Detect which cell encompasses the target text, then output its [X, Y] center coordinate. 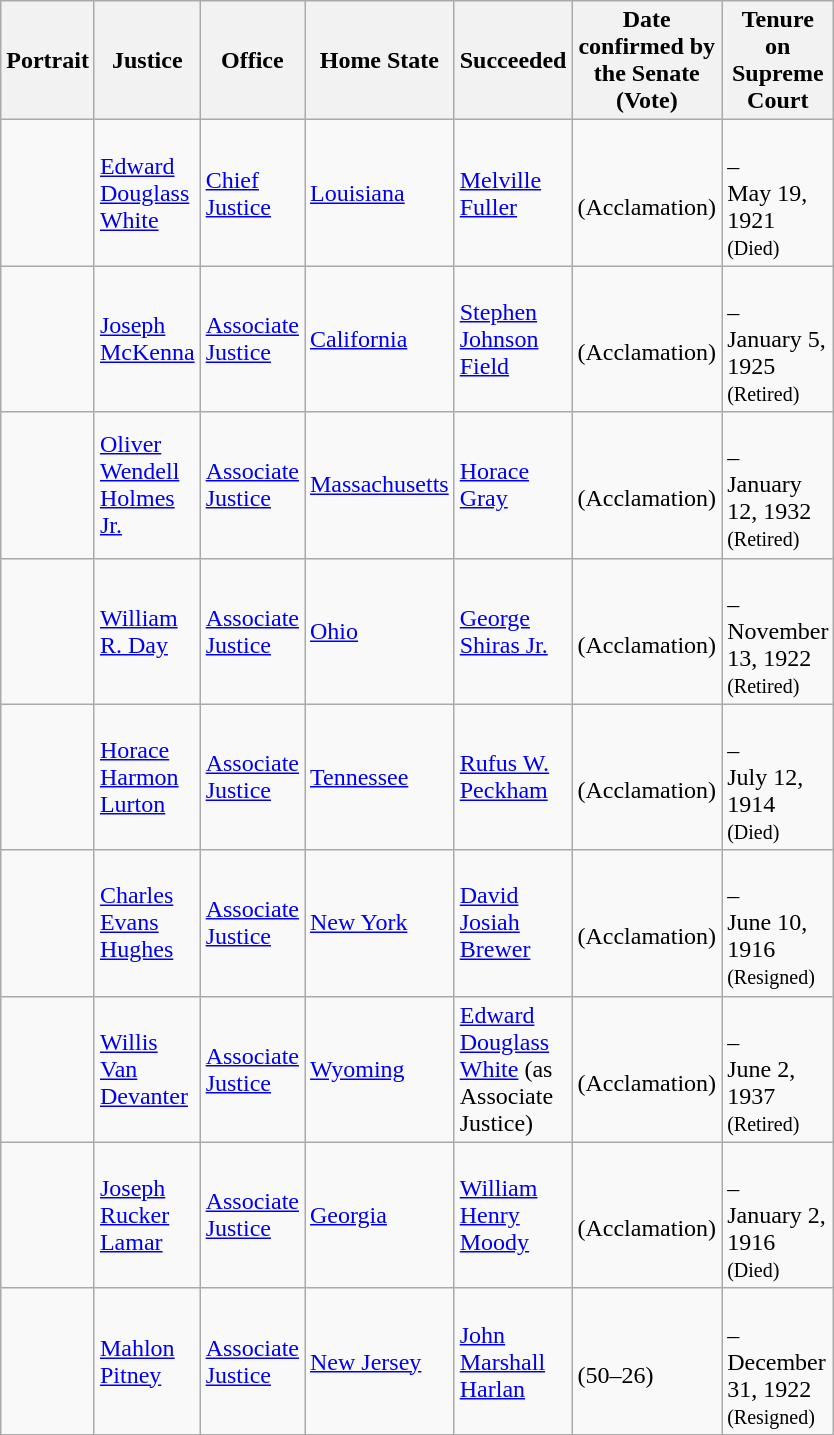
Horace Harmon Lurton [147, 777]
Willis Van Devanter [147, 1069]
Rufus W. Peckham [513, 777]
Portrait [48, 60]
Justice [147, 60]
Tenure on Supreme Court [778, 60]
George Shiras Jr. [513, 631]
New Jersey [379, 1361]
California [379, 339]
Oliver Wendell Holmes Jr. [147, 485]
–June 10, 1916(Resigned) [778, 923]
Charles Evans Hughes [147, 923]
Chief Justice [252, 193]
William Henry Moody [513, 1215]
–January 5, 1925(Retired) [778, 339]
John Marshall Harlan [513, 1361]
–May 19, 1921(Died) [778, 193]
Louisiana [379, 193]
Home State [379, 60]
Horace Gray [513, 485]
–November 13, 1922(Retired) [778, 631]
Office [252, 60]
Joseph Rucker Lamar [147, 1215]
–January 12, 1932(Retired) [778, 485]
Edward Douglass White (as Associate Justice) [513, 1069]
William R. Day [147, 631]
Melville Fuller [513, 193]
Joseph McKenna [147, 339]
Wyoming [379, 1069]
–December 31, 1922(Resigned) [778, 1361]
(50–26) [647, 1361]
Ohio [379, 631]
Tennessee [379, 777]
David Josiah Brewer [513, 923]
Succeeded [513, 60]
Mahlon Pitney [147, 1361]
–June 2, 1937(Retired) [778, 1069]
New York [379, 923]
–January 2, 1916(Died) [778, 1215]
Edward Douglass White [147, 193]
Date confirmed by the Senate(Vote) [647, 60]
Stephen Johnson Field [513, 339]
Georgia [379, 1215]
–July 12, 1914(Died) [778, 777]
Massachusetts [379, 485]
